Find where the given text appears and provide that cell's center as (X, Y) coordinate. 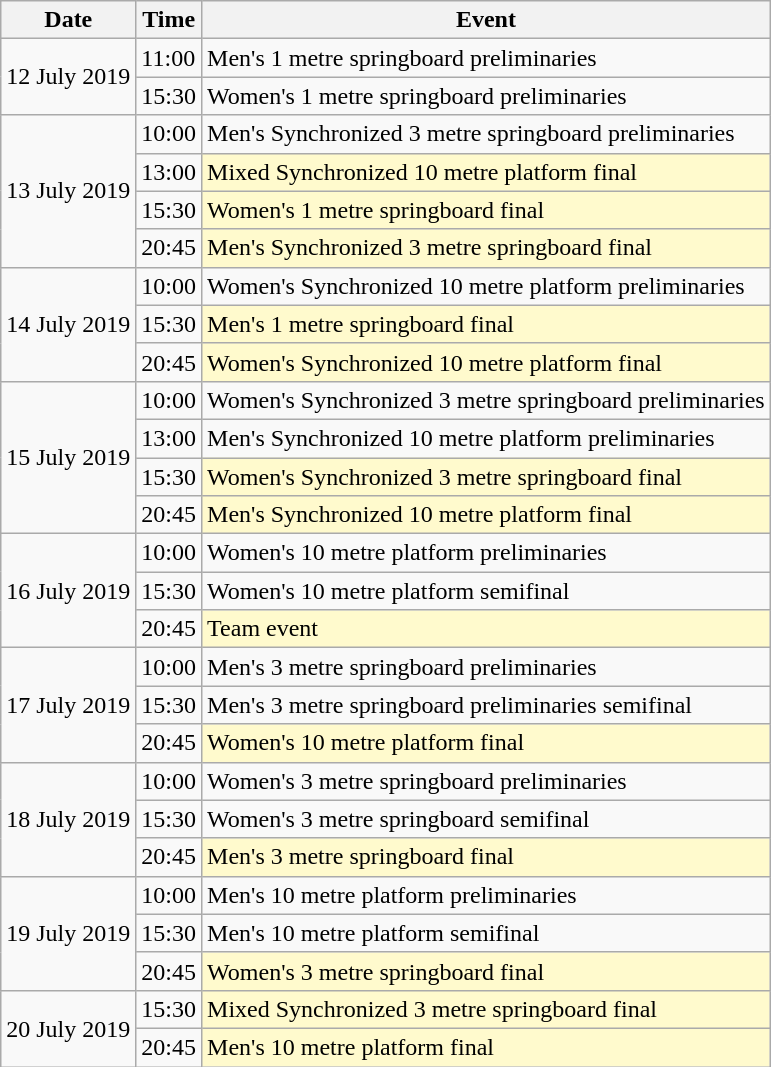
Women's Synchronized 3 metre springboard preliminaries (486, 400)
Men's 10 metre platform semifinal (486, 933)
Women's 3 metre springboard semifinal (486, 819)
Women's Synchronized 10 metre platform final (486, 362)
Women's 1 metre springboard preliminaries (486, 96)
17 July 2019 (68, 705)
Women's 10 metre platform semifinal (486, 591)
Women's 3 metre springboard final (486, 971)
Men's Synchronized 10 metre platform final (486, 515)
Men's 10 metre platform final (486, 1047)
Men's Synchronized 3 metre springboard preliminaries (486, 134)
18 July 2019 (68, 819)
Men's 1 metre springboard preliminaries (486, 58)
20 July 2019 (68, 1028)
Women's 3 metre springboard preliminaries (486, 781)
Men's 3 metre springboard final (486, 857)
19 July 2019 (68, 933)
Mixed Synchronized 10 metre platform final (486, 172)
Date (68, 20)
Men's Synchronized 3 metre springboard final (486, 248)
Event (486, 20)
Mixed Synchronized 3 metre springboard final (486, 1009)
11:00 (169, 58)
Men's 1 metre springboard final (486, 324)
Women's Synchronized 3 metre springboard final (486, 477)
14 July 2019 (68, 324)
Men's 3 metre springboard preliminaries semifinal (486, 705)
Women's 1 metre springboard final (486, 210)
Women's Synchronized 10 metre platform preliminaries (486, 286)
Time (169, 20)
Women's 10 metre platform preliminaries (486, 553)
13 July 2019 (68, 191)
Men's 10 metre platform preliminaries (486, 895)
15 July 2019 (68, 457)
12 July 2019 (68, 77)
Women's 10 metre platform final (486, 743)
Men's Synchronized 10 metre platform preliminaries (486, 438)
Team event (486, 629)
Men's 3 metre springboard preliminaries (486, 667)
16 July 2019 (68, 591)
